Identify which cell holds the provided text, then report its [x, y] central coordinate. 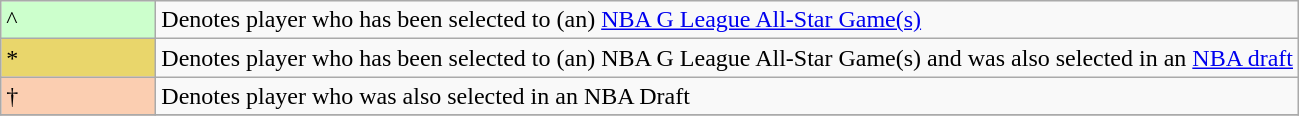
Denotes player who has been selected to (an) NBA G League All-Star Game(s) [728, 20]
Denotes player who was also selected in an NBA Draft [728, 96]
Denotes player who has been selected to (an) NBA G League All-Star Game(s) and was also selected in an NBA draft [728, 58]
† [78, 96]
* [78, 58]
^ [78, 20]
